Detect which cell encompasses the target text, then output its [X, Y] center coordinate. 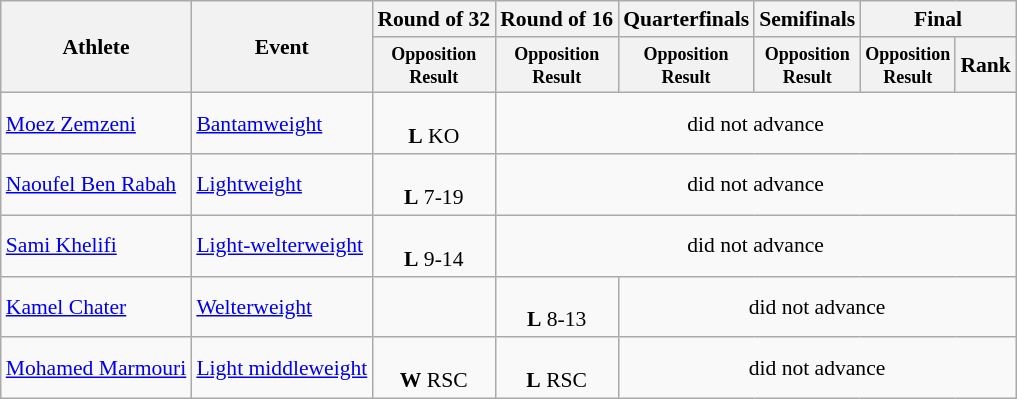
Sami Khelifi [96, 246]
L KO [434, 124]
Bantamweight [282, 124]
Mohamed Marmouri [96, 368]
Light-welterweight [282, 246]
Semifinals [807, 19]
Round of 32 [434, 19]
Athlete [96, 47]
Final [938, 19]
L 8-13 [556, 306]
Naoufel Ben Rabah [96, 184]
Moez Zemzeni [96, 124]
L 7-19 [434, 184]
Welterweight [282, 306]
L 9-14 [434, 246]
Rank [986, 65]
Light middleweight [282, 368]
Kamel Chater [96, 306]
Round of 16 [556, 19]
Event [282, 47]
Quarterfinals [686, 19]
L RSC [556, 368]
Lightweight [282, 184]
W RSC [434, 368]
